Locate the cell with the specified text and output its [x, y] center coordinate. 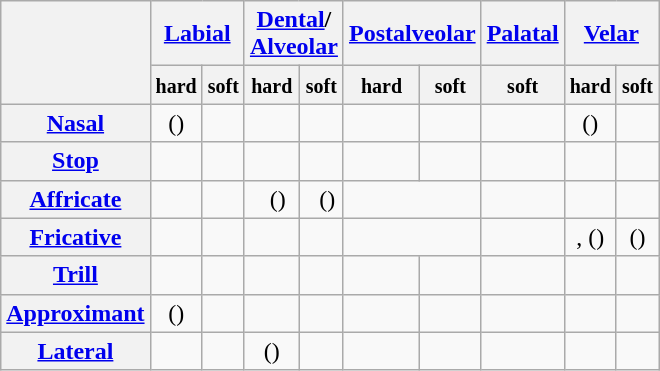
Labial [197, 34]
Fricative [76, 237]
Postalveolar [412, 34]
Palatal [522, 34]
Dental/Alveolar [294, 34]
Trill [76, 275]
Affricate [76, 199]
Stop [76, 161]
, () [590, 237]
Lateral [76, 351]
Approximant [76, 313]
Velar [611, 34]
Nasal [76, 123]
